Detect which cell encompasses the target text, then output its [X, Y] center coordinate. 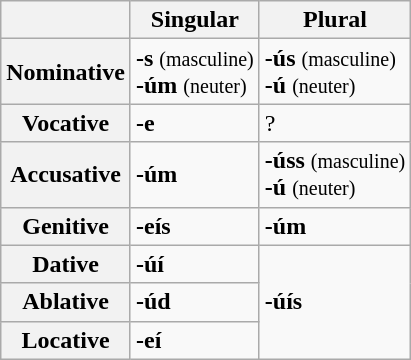
Genitive [66, 226]
-e [194, 123]
Singular [194, 20]
Vocative [66, 123]
-úss (masculine) -ú (neuter) [334, 174]
Dative [66, 264]
-úí [194, 264]
-eí [194, 340]
? [334, 123]
-ús (masculine) -ú (neuter) [334, 72]
Plural [334, 20]
-úd [194, 302]
Ablative [66, 302]
-úís [334, 302]
Accusative [66, 174]
-eís [194, 226]
Nominative [66, 72]
Locative [66, 340]
-s (masculine) -úm (neuter) [194, 72]
